Pinpoint the cell where the given text exists, returning its [X, Y] midpoint coordinate. 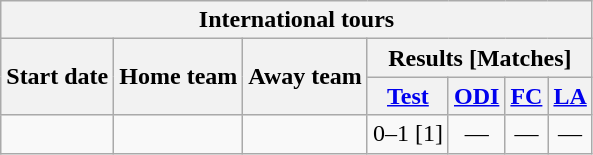
Test [408, 96]
Home team [178, 77]
FC [526, 96]
Away team [306, 77]
LA [570, 96]
Start date [58, 77]
Results [Matches] [480, 58]
ODI [476, 96]
0–1 [1] [408, 134]
International tours [297, 20]
